Determine the [X, Y] coordinate at the center of the cell enclosing the given text.  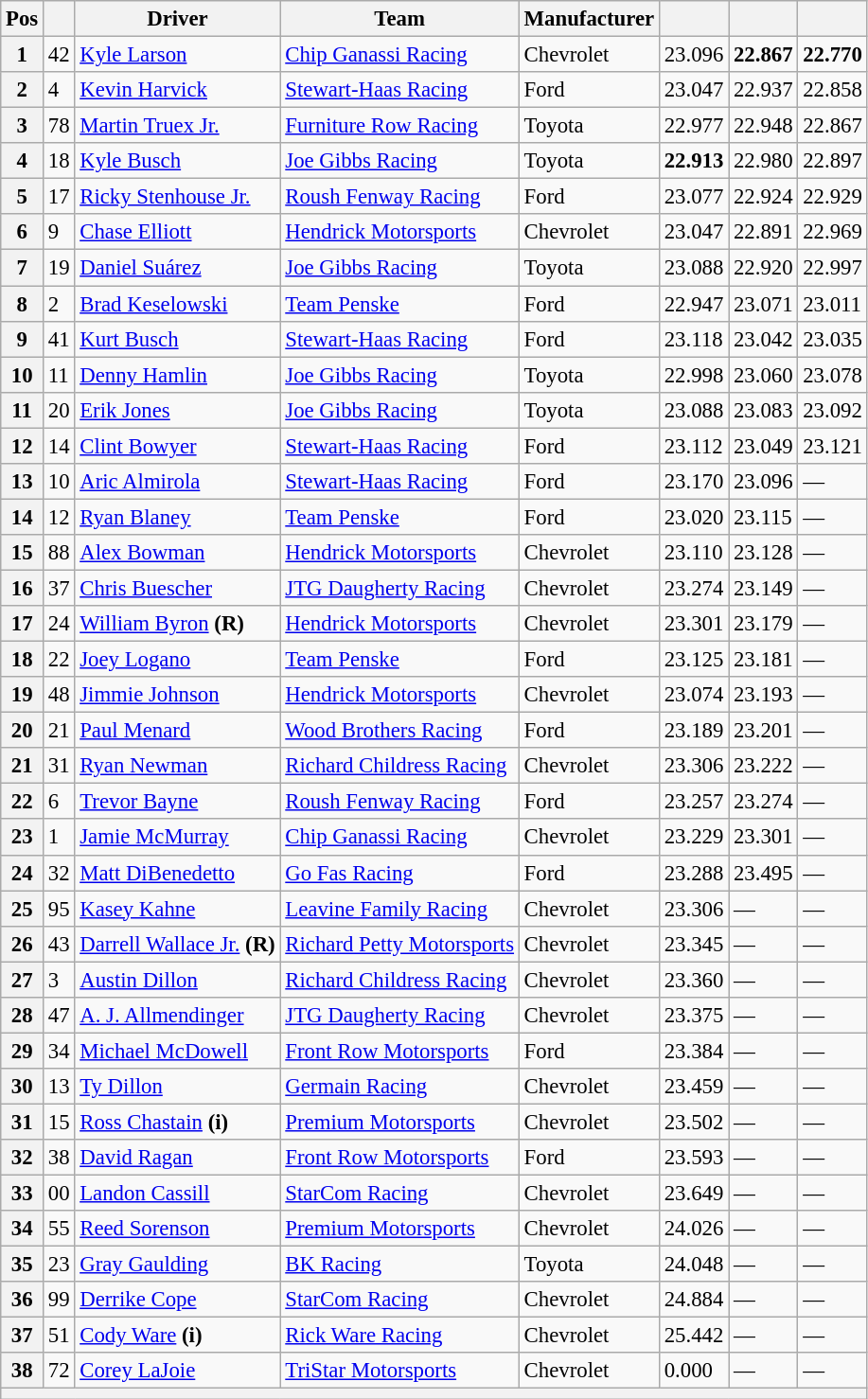
23.112 [693, 446]
22.937 [763, 90]
23.288 [693, 873]
23.071 [763, 304]
55 [59, 1229]
Ryan Newman [178, 766]
23.181 [763, 660]
22.947 [693, 304]
00 [59, 1194]
Reed Sorenson [178, 1229]
23.179 [763, 624]
Paul Menard [178, 731]
William Byron (R) [178, 624]
Joey Logano [178, 660]
Aric Almirola [178, 482]
Go Fas Racing [399, 873]
23.222 [763, 766]
22.969 [833, 232]
24.884 [693, 1300]
24.048 [693, 1265]
42 [59, 55]
23.345 [693, 944]
23.360 [693, 980]
22.920 [763, 268]
Denny Hamlin [178, 375]
Team [399, 19]
Gray Gaulding [178, 1265]
23.035 [833, 339]
Jimmie Johnson [178, 695]
23.193 [763, 695]
Chris Buescher [178, 588]
41 [59, 339]
23.092 [833, 410]
Driver [178, 19]
23.149 [763, 588]
Derrike Cope [178, 1300]
29 [23, 1051]
Clint Bowyer [178, 446]
Ricky Stenhouse Jr. [178, 197]
Brad Keselowski [178, 304]
30 [23, 1087]
99 [59, 1300]
Austin Dillon [178, 980]
26 [23, 944]
Daniel Suárez [178, 268]
23.049 [763, 446]
22.997 [833, 268]
Kyle Busch [178, 161]
88 [59, 553]
Manufacturer [589, 19]
23.074 [693, 695]
Martin Truex Jr. [178, 126]
Ross Chastain (i) [178, 1122]
A. J. Allmendinger [178, 1016]
Wood Brothers Racing [399, 731]
Jamie McMurray [178, 838]
22.929 [833, 197]
23.078 [833, 375]
23.118 [693, 339]
23.375 [693, 1016]
BK Racing [399, 1265]
Rick Ware Racing [399, 1336]
23.593 [693, 1158]
22.770 [833, 55]
47 [59, 1016]
23.077 [693, 197]
Matt DiBenedetto [178, 873]
22.924 [763, 197]
43 [59, 944]
23.201 [763, 731]
23.083 [763, 410]
Ryan Blaney [178, 517]
25 [23, 909]
Alex Bowman [178, 553]
33 [23, 1194]
72 [59, 1372]
51 [59, 1336]
Kyle Larson [178, 55]
22.948 [763, 126]
22.897 [833, 161]
23.229 [693, 838]
Furniture Row Racing [399, 126]
Kurt Busch [178, 339]
22.858 [833, 90]
23.189 [693, 731]
Trevor Bayne [178, 802]
48 [59, 695]
23.011 [833, 304]
27 [23, 980]
23.495 [763, 873]
23.125 [693, 660]
95 [59, 909]
23.020 [693, 517]
22.980 [763, 161]
23.121 [833, 446]
Ty Dillon [178, 1087]
78 [59, 126]
Kevin Harvick [178, 90]
Corey LaJoie [178, 1372]
23.128 [763, 553]
Pos [23, 19]
36 [23, 1300]
Landon Cassill [178, 1194]
Darrell Wallace Jr. (R) [178, 944]
8 [23, 304]
23.115 [763, 517]
23.257 [693, 802]
Kasey Kahne [178, 909]
22.977 [693, 126]
23.384 [693, 1051]
Chase Elliott [178, 232]
23.042 [763, 339]
23.170 [693, 482]
23.110 [693, 553]
Erik Jones [178, 410]
23.060 [763, 375]
22.998 [693, 375]
25.442 [693, 1336]
24.026 [693, 1229]
28 [23, 1016]
0.000 [693, 1372]
16 [23, 588]
5 [23, 197]
Cody Ware (i) [178, 1336]
David Ragan [178, 1158]
23.502 [693, 1122]
Leavine Family Racing [399, 909]
22.913 [693, 161]
23.459 [693, 1087]
22.891 [763, 232]
Germain Racing [399, 1087]
7 [23, 268]
TriStar Motorsports [399, 1372]
Michael McDowell [178, 1051]
35 [23, 1265]
23.649 [693, 1194]
Richard Petty Motorsports [399, 944]
